Output the (X, Y) coordinate of the center of the cell containing the given text.  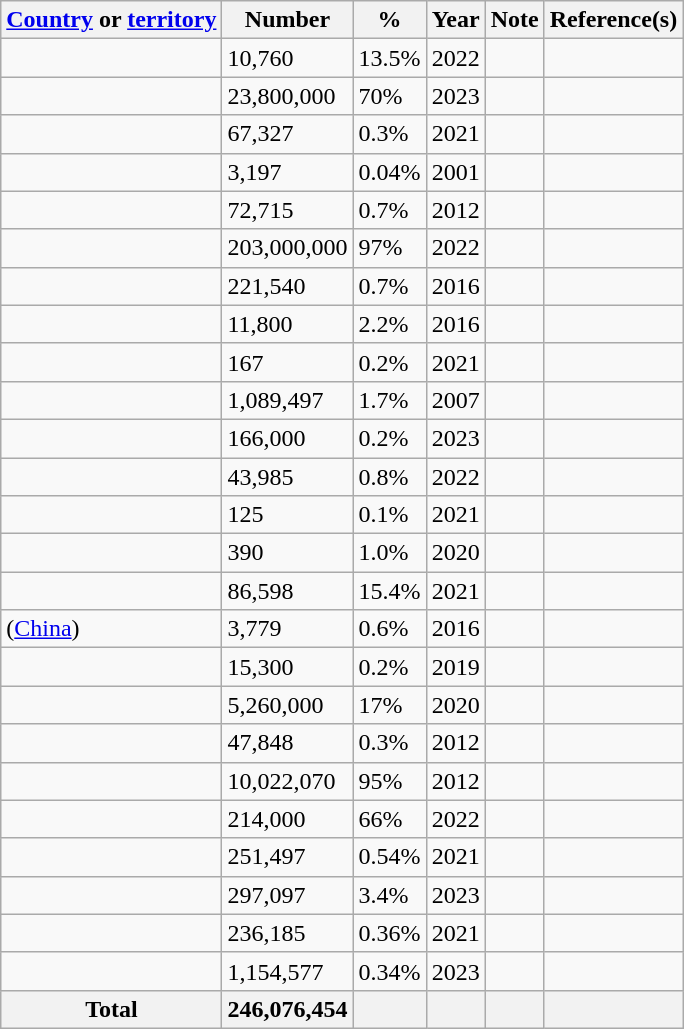
0.6% (390, 629)
97% (390, 248)
23,800,000 (288, 96)
1.0% (390, 553)
125 (288, 515)
0.1% (390, 515)
0.04% (390, 172)
17% (390, 705)
246,076,454 (288, 1009)
167 (288, 362)
0.34% (390, 971)
166,000 (288, 438)
2.2% (390, 324)
86,598 (288, 591)
3,779 (288, 629)
10,760 (288, 58)
70% (390, 96)
203,000,000 (288, 248)
5,260,000 (288, 705)
1,154,577 (288, 971)
47,848 (288, 743)
13.5% (390, 58)
Total (112, 1009)
10,022,070 (288, 781)
Reference(s) (614, 20)
251,497 (288, 857)
214,000 (288, 819)
2007 (456, 400)
15.4% (390, 591)
3.4% (390, 895)
3,197 (288, 172)
11,800 (288, 324)
2001 (456, 172)
15,300 (288, 667)
390 (288, 553)
1.7% (390, 400)
(China) (112, 629)
297,097 (288, 895)
95% (390, 781)
66% (390, 819)
0.54% (390, 857)
Country or territory (112, 20)
Year (456, 20)
% (390, 20)
0.8% (390, 477)
72,715 (288, 210)
0.36% (390, 933)
221,540 (288, 286)
1,089,497 (288, 400)
67,327 (288, 134)
236,185 (288, 933)
Note (514, 20)
2019 (456, 667)
43,985 (288, 477)
Number (288, 20)
